Locate the cell with the specified text and output its (X, Y) center coordinate. 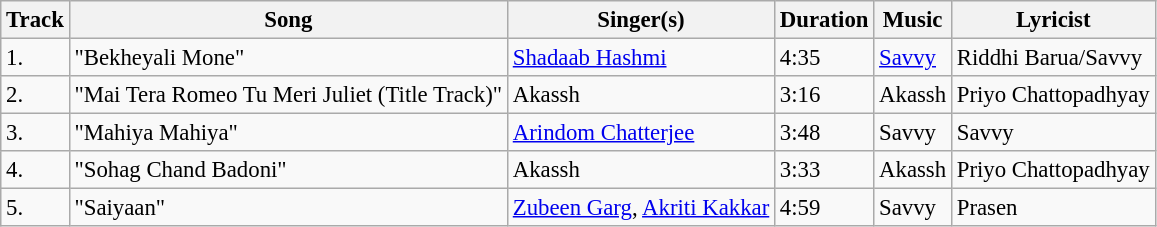
Riddhi Barua/Savvy (1053, 58)
4. (35, 170)
Arindom Chatterjee (640, 133)
Lyricist (1053, 20)
Track (35, 20)
2. (35, 95)
"Bekheyali Mone" (288, 58)
"Sohag Chand Badoni" (288, 170)
Duration (824, 20)
3:33 (824, 170)
3. (35, 133)
1. (35, 58)
"Mahiya Mahiya" (288, 133)
Zubeen Garg, Akriti Kakkar (640, 208)
"Saiyaan" (288, 208)
"Mai Tera Romeo Tu Meri Juliet (Title Track)" (288, 95)
3:48 (824, 133)
4:35 (824, 58)
Prasen (1053, 208)
4:59 (824, 208)
Singer(s) (640, 20)
3:16 (824, 95)
Music (913, 20)
Shadaab Hashmi (640, 58)
5. (35, 208)
Song (288, 20)
